Find where the given text appears and provide that cell's center as [x, y] coordinate. 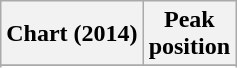
Peak position [189, 34]
Chart (2014) [72, 34]
